Return (x, y) of the center of cell containing provided text 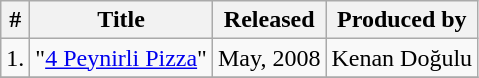
Title (122, 20)
1. (16, 58)
Produced by (402, 20)
# (16, 20)
May, 2008 (269, 58)
"4 Peynirli Pizza" (122, 58)
Released (269, 20)
Kenan Doğulu (402, 58)
